Provide the (X, Y) coordinate of the cell's center where the given text is located.  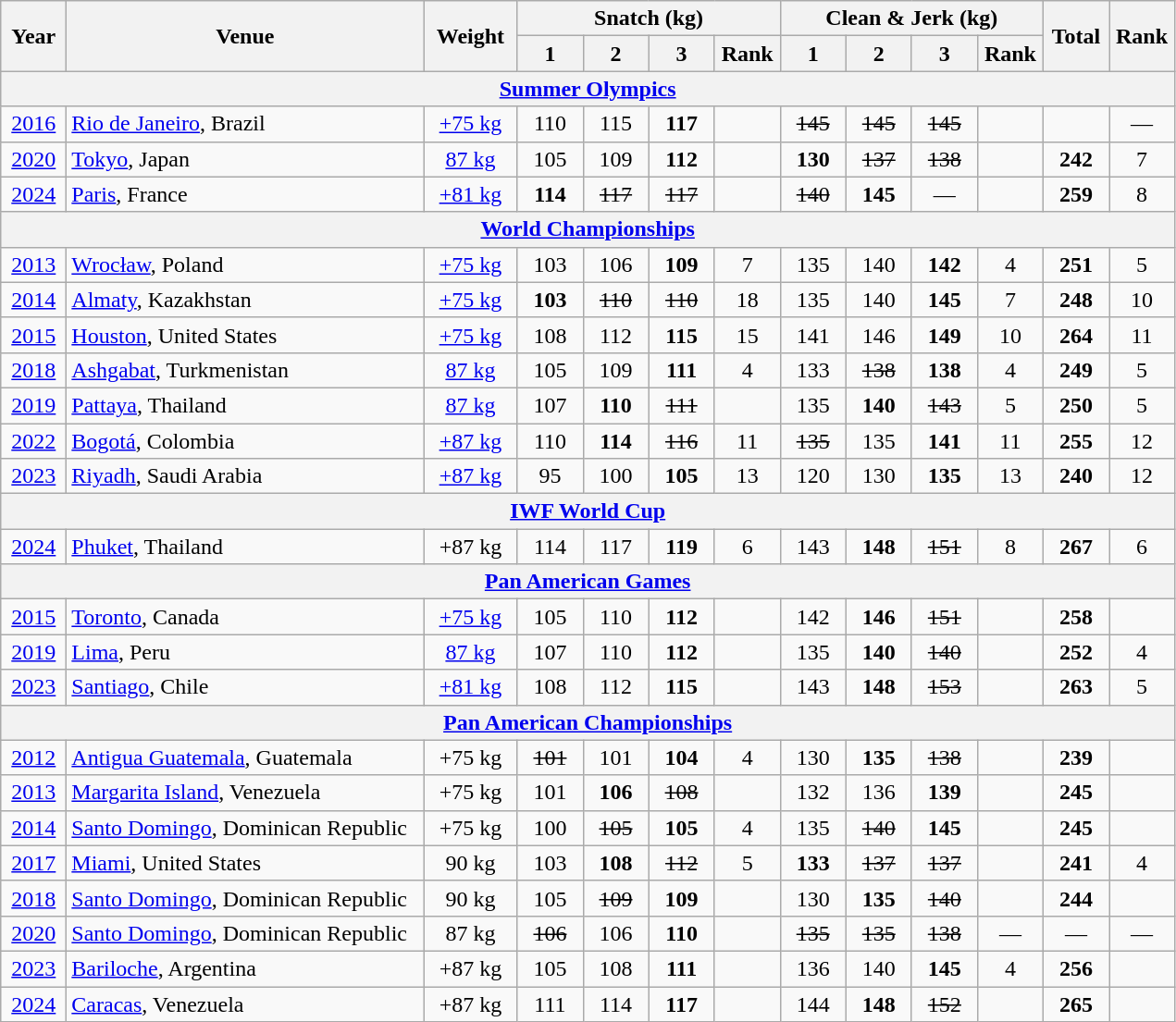
116 (681, 441)
Santiago, Chile (245, 687)
Toronto, Canada (245, 617)
2012 (33, 757)
242 (1075, 159)
18 (748, 300)
Snatch (kg) (649, 18)
Caracas, Venezuela (245, 1004)
Margarita Island, Venezuela (245, 793)
Bogotá, Colombia (245, 441)
2017 (33, 863)
Rio de Janeiro, Brazil (245, 124)
Tokyo, Japan (245, 159)
Paris, France (245, 194)
Summer Olympics (588, 89)
139 (944, 793)
267 (1075, 547)
239 (1075, 757)
Wrocław, Poland (245, 265)
2022 (33, 441)
Antigua Guatemala, Guatemala (245, 757)
Clean & Jerk (kg) (911, 18)
Weight (470, 36)
Pan American Games (588, 582)
149 (944, 335)
153 (944, 687)
152 (944, 1004)
251 (1075, 265)
252 (1075, 652)
104 (681, 757)
240 (1075, 476)
120 (812, 476)
Bariloche, Argentina (245, 968)
Lima, Peru (245, 652)
119 (681, 547)
250 (1075, 405)
95 (550, 476)
Year (33, 36)
Total (1075, 36)
Almaty, Kazakhstan (245, 300)
249 (1075, 370)
Venue (245, 36)
15 (748, 335)
259 (1075, 194)
Pattaya, Thailand (245, 405)
Houston, United States (245, 335)
Ashgabat, Turkmenistan (245, 370)
255 (1075, 441)
256 (1075, 968)
265 (1075, 1004)
Riyadh, Saudi Arabia (245, 476)
2016 (33, 124)
Phuket, Thailand (245, 547)
144 (812, 1004)
263 (1075, 687)
Miami, United States (245, 863)
244 (1075, 898)
241 (1075, 863)
264 (1075, 335)
Pan American Championships (588, 722)
IWF World Cup (588, 511)
258 (1075, 617)
World Championships (588, 229)
132 (812, 793)
248 (1075, 300)
